From the cell containing the given text, extract its center point as [x, y] coordinate. 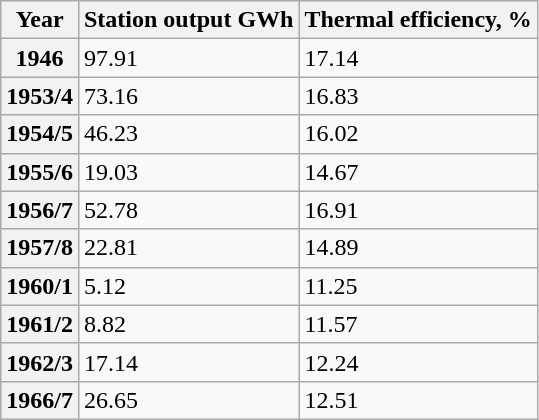
1960/1 [40, 286]
1954/5 [40, 134]
14.89 [418, 248]
1957/8 [40, 248]
1953/4 [40, 96]
22.81 [188, 248]
1961/2 [40, 324]
1955/6 [40, 172]
11.25 [418, 286]
12.24 [418, 362]
16.91 [418, 210]
1966/7 [40, 400]
52.78 [188, 210]
Thermal efficiency, % [418, 20]
1956/7 [40, 210]
1946 [40, 58]
14.67 [418, 172]
73.16 [188, 96]
46.23 [188, 134]
16.83 [418, 96]
26.65 [188, 400]
97.91 [188, 58]
16.02 [418, 134]
12.51 [418, 400]
Station output GWh [188, 20]
1962/3 [40, 362]
Year [40, 20]
5.12 [188, 286]
8.82 [188, 324]
19.03 [188, 172]
11.57 [418, 324]
